Extract the (x, y) coordinate from the center of the cell holding the provided text.  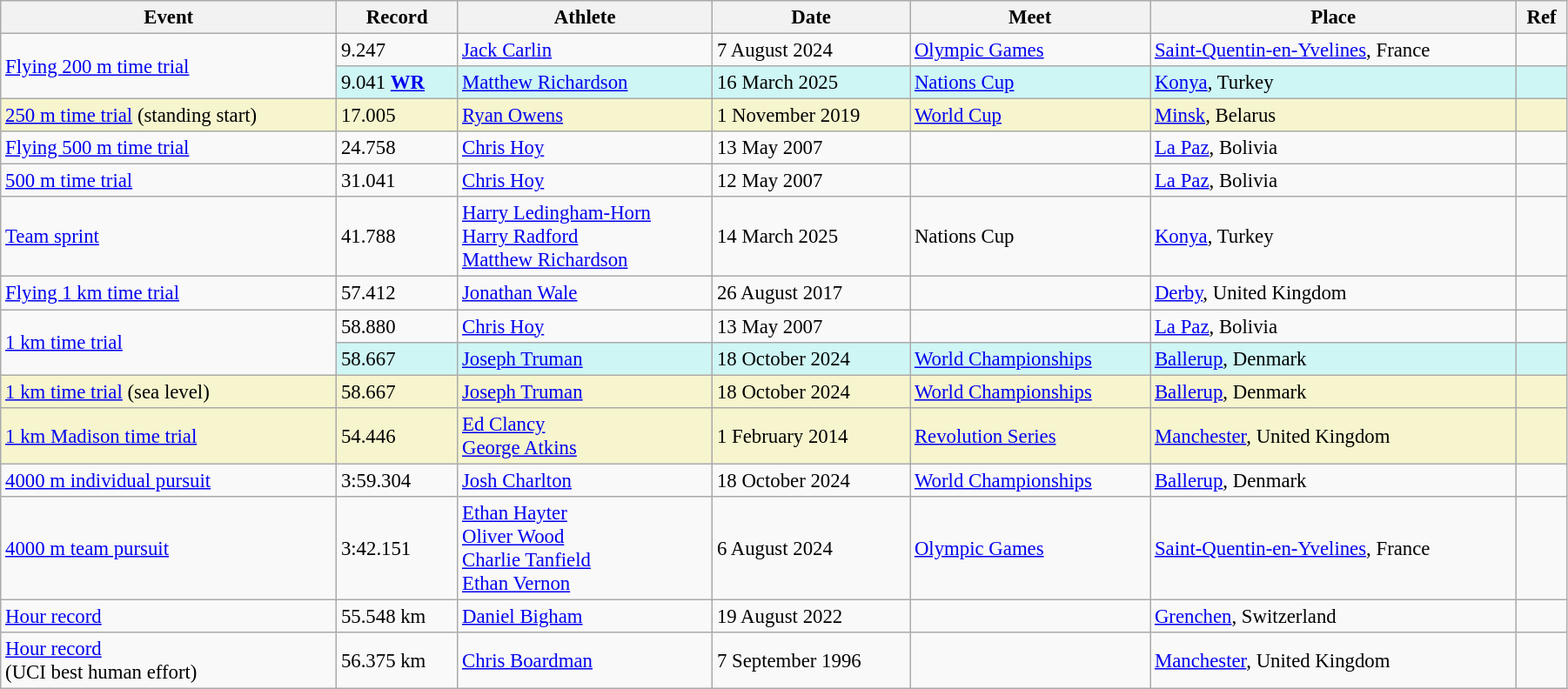
Derby, United Kingdom (1333, 293)
3:42.151 (397, 548)
55.548 km (397, 616)
54.446 (397, 435)
1 km time trial (sea level) (169, 391)
6 August 2024 (811, 548)
250 m time trial (standing start) (169, 116)
57.412 (397, 293)
58.880 (397, 326)
Date (811, 17)
Revolution Series (1030, 435)
Matthew Richardson (585, 83)
7 August 2024 (811, 50)
4000 m team pursuit (169, 548)
Flying 200 m time trial (169, 66)
World Cup (1030, 116)
Jack Carlin (585, 50)
Grenchen, Switzerland (1333, 616)
Daniel Bigham (585, 616)
1 km Madison time trial (169, 435)
1 November 2019 (811, 116)
17.005 (397, 116)
Flying 500 m time trial (169, 148)
Place (1333, 17)
Ref (1542, 17)
56.375 km (397, 661)
Event (169, 17)
Ethan HayterOliver WoodCharlie TanfieldEthan Vernon (585, 548)
31.041 (397, 181)
14 March 2025 (811, 237)
Ed ClancyGeorge Atkins (585, 435)
1 km time trial (169, 343)
9.247 (397, 50)
Jonathan Wale (585, 293)
4000 m individual pursuit (169, 480)
Record (397, 17)
Hour record (169, 616)
Team sprint (169, 237)
Minsk, Belarus (1333, 116)
Harry Ledingham-HornHarry RadfordMatthew Richardson (585, 237)
12 May 2007 (811, 181)
24.758 (397, 148)
3:59.304 (397, 480)
1 February 2014 (811, 435)
500 m time trial (169, 181)
9.041 WR (397, 83)
Ryan Owens (585, 116)
16 March 2025 (811, 83)
Meet (1030, 17)
19 August 2022 (811, 616)
Athlete (585, 17)
Hour record(UCI best human effort) (169, 661)
Flying 1 km time trial (169, 293)
26 August 2017 (811, 293)
41.788 (397, 237)
Chris Boardman (585, 661)
7 September 1996 (811, 661)
Josh Charlton (585, 480)
